Pinpoint the cell where the given text exists, returning its (x, y) midpoint coordinate. 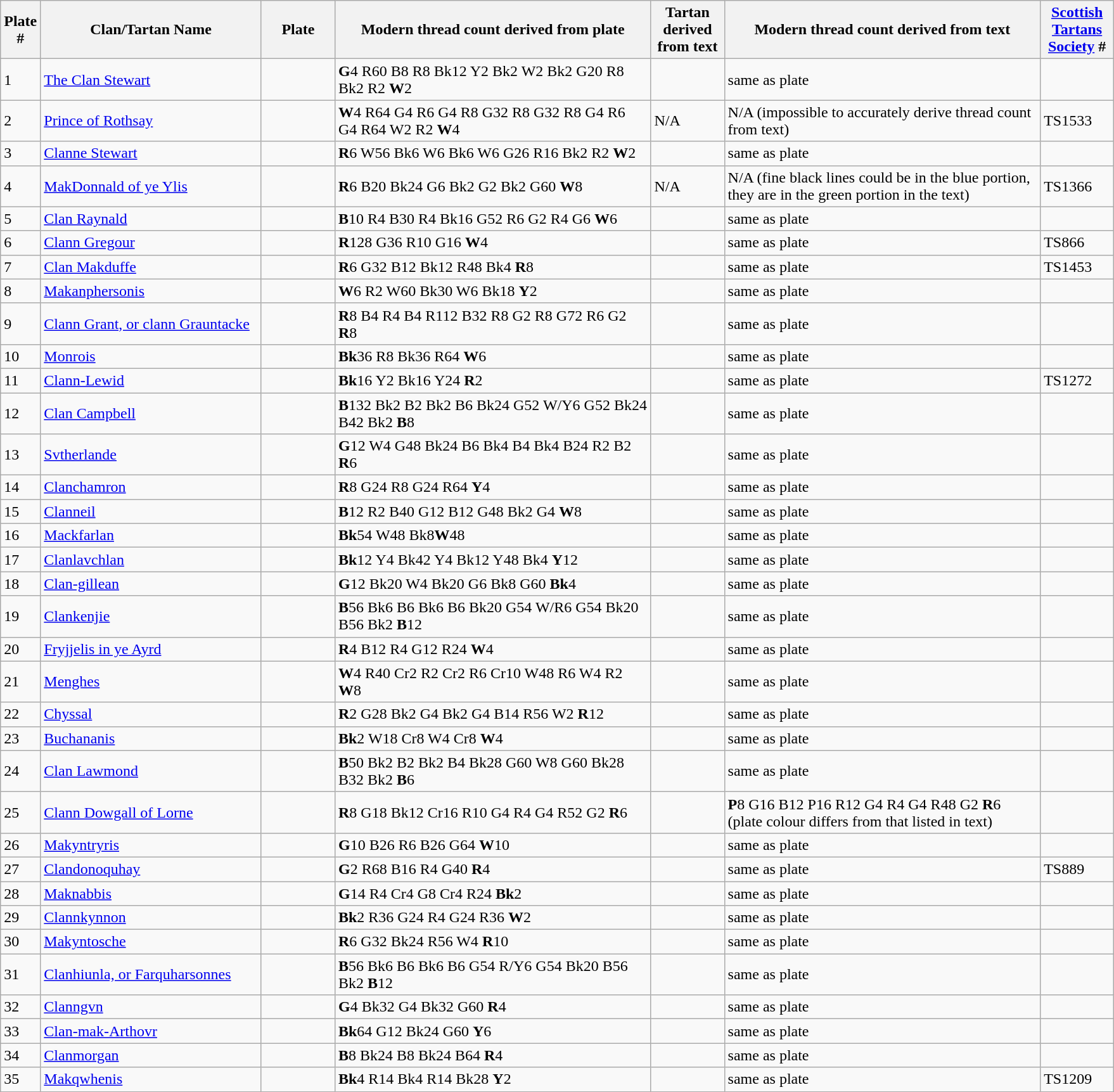
Clanlavchlan (151, 560)
G4 Bk32 G4 Bk32 G60 R4 (493, 1007)
12 (20, 413)
7 (20, 267)
Bk2 W18 Cr8 W4 Cr8 W4 (493, 738)
Clan Campbell (151, 413)
20 (20, 649)
19 (20, 616)
B8 Bk24 B8 Bk24 B64 R4 (493, 1055)
The Clan Stewart (151, 80)
Plate # (20, 30)
R6 G32 B12 Bk12 R48 Bk4 R8 (493, 267)
2 (20, 120)
16 (20, 536)
9 (20, 323)
Clan-mak-Arthovr (151, 1031)
Clannkynnon (151, 918)
TS1533 (1077, 120)
13 (20, 455)
R2 G28 Bk2 G4 Bk2 G4 B14 R56 W2 R12 (493, 714)
W4 R64 G4 R6 G4 R8 G32 R8 G32 R8 G4 R6 G4 R64 W2 R2 W4 (493, 120)
P8 G16 B12 P16 R12 G4 R4 G4 R48 G2 R6 (plate colour differs from that listed in text) (882, 813)
Tartan derived from text (688, 30)
Clan-gillean (151, 584)
3 (20, 153)
Modern thread count derived from text (882, 30)
25 (20, 813)
R6 W56 Bk6 W6 Bk6 W6 G26 R16 Bk2 R2 W2 (493, 153)
28 (20, 893)
G10 B26 R6 B26 G64 W10 (493, 845)
TS1453 (1077, 267)
Chyssal (151, 714)
Clann Grant, or clann Grauntacke (151, 323)
R4 B12 R4 G12 R24 W4 (493, 649)
Clanngvn (151, 1007)
Modern thread count derived from plate (493, 30)
Clan Raynald (151, 219)
Makqwhenis (151, 1079)
TS1209 (1077, 1079)
21 (20, 682)
Clanchamron (151, 487)
N/A (impossible to accurately derive thread count from text) (882, 120)
Prince of Rothsay (151, 120)
Svtherlande (151, 455)
24 (20, 771)
Clandonoquhay (151, 869)
Clann Gregour (151, 243)
MakDonnald of ye Ylis (151, 186)
34 (20, 1055)
6 (20, 243)
Clanmorgan (151, 1055)
1 (20, 80)
18 (20, 584)
17 (20, 560)
Clann Dowgall of Lorne (151, 813)
Bk12 Y4 Bk42 Y4 Bk12 Y48 Bk4 Y12 (493, 560)
G12 Bk20 W4 Bk20 G6 Bk8 G60 Bk4 (493, 584)
22 (20, 714)
29 (20, 918)
G14 R4 Cr4 G8 Cr4 R24 Bk2 (493, 893)
W6 R2 W60 Bk30 W6 Bk18 Y2 (493, 291)
G12 W4 G48 Bk24 B6 Bk4 B4 Bk4 B24 R2 B2 R6 (493, 455)
30 (20, 942)
Clan Makduffe (151, 267)
Clanne Stewart (151, 153)
32 (20, 1007)
Clankenjie (151, 616)
Makyntosche (151, 942)
Fryjjelis in ye Ayrd (151, 649)
15 (20, 511)
R8 G18 Bk12 Cr16 R10 G4 R4 G4 R52 G2 R6 (493, 813)
R8 B4 R4 B4 R112 B32 R8 G2 R8 G72 R6 G2 R8 (493, 323)
33 (20, 1031)
B50 Bk2 B2 Bk2 B4 Bk28 G60 W8 G60 Bk28 B32 Bk2 B6 (493, 771)
23 (20, 738)
R8 G24 R8 G24 R64 Y4 (493, 487)
14 (20, 487)
Clan Lawmond (151, 771)
R6 G32 Bk24 R56 W4 R10 (493, 942)
N/A (fine black lines could be in the blue portion, they are in the green portion in the text) (882, 186)
Clann-Lewid (151, 380)
B56 Bk6 B6 Bk6 B6 Bk20 G54 W/R6 G54 Bk20 B56 Bk2 B12 (493, 616)
27 (20, 869)
8 (20, 291)
TS1366 (1077, 186)
Buchananis (151, 738)
Bk54 W48 Bk8W48 (493, 536)
Scottish Tartans Society # (1077, 30)
Bk16 Y2 Bk16 Y24 R2 (493, 380)
G2 R68 B16 R4 G40 R4 (493, 869)
B56 Bk6 B6 Bk6 B6 G54 R/Y6 G54 Bk20 B56 Bk2 B12 (493, 975)
10 (20, 356)
31 (20, 975)
Clan/Tartan Name (151, 30)
B12 R2 B40 G12 B12 G48 Bk2 G4 W8 (493, 511)
11 (20, 380)
G4 R60 B8 R8 Bk12 Y2 Bk2 W2 Bk2 G20 R8 Bk2 R2 W2 (493, 80)
B10 R4 B30 R4 Bk16 G52 R6 G2 R4 G6 W6 (493, 219)
W4 R40 Cr2 R2 Cr2 R6 Cr10 W48 R6 W4 R2 W8 (493, 682)
Bk4 R14 Bk4 R14 Bk28 Y2 (493, 1079)
Menghes (151, 682)
R128 G36 R10 G16 W4 (493, 243)
TS1272 (1077, 380)
Mackfarlan (151, 536)
TS866 (1077, 243)
R6 B20 Bk24 G6 Bk2 G2 Bk2 G60 W8 (493, 186)
Clanhiunla, or Farquharsonnes (151, 975)
35 (20, 1079)
Bk36 R8 Bk36 R64 W6 (493, 356)
Bk64 G12 Bk24 G60 Y6 (493, 1031)
Maknabbis (151, 893)
Monrois (151, 356)
Bk2 R36 G24 R4 G24 R36 W2 (493, 918)
TS889 (1077, 869)
Clanneil (151, 511)
Makanphersonis (151, 291)
Makyntryris (151, 845)
5 (20, 219)
4 (20, 186)
26 (20, 845)
Plate (298, 30)
B132 Bk2 B2 Bk2 B6 Bk24 G52 W/Y6 G52 Bk24 B42 Bk2 B8 (493, 413)
